Provide the [X, Y] coordinate of the cell's center where the given text is located.  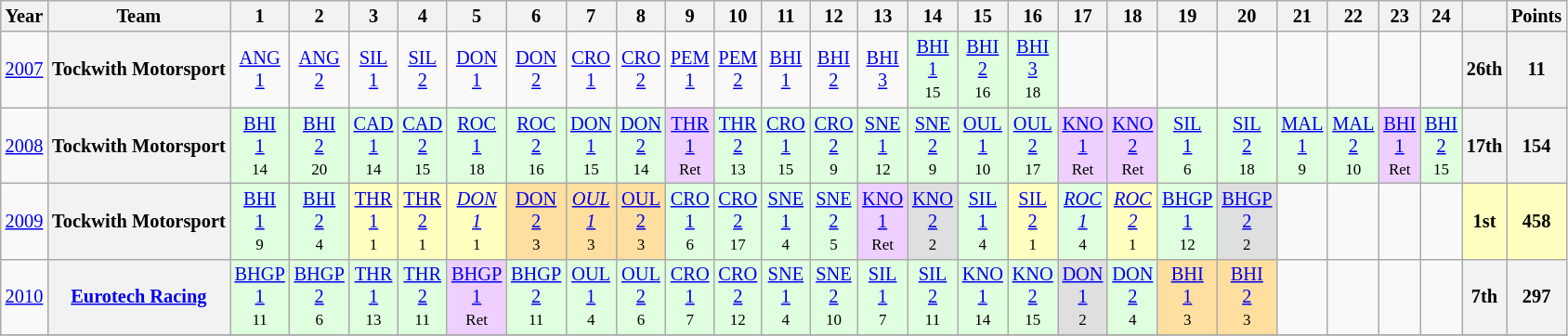
BHGP111 [260, 297]
THR1Ret [690, 146]
MAL210 [1352, 146]
DON12 [1083, 297]
26th [1484, 70]
1 [260, 16]
SIL17 [882, 297]
154 [1536, 146]
10 [738, 16]
DON11 [477, 221]
6 [536, 16]
Year [24, 16]
BHI2 [834, 70]
BHGP211 [536, 297]
OUL217 [1033, 146]
4 [422, 16]
9 [690, 16]
15 [983, 16]
DON2 [536, 70]
BHI216 [983, 70]
21 [1302, 16]
ANG1 [260, 70]
SIL1 [373, 70]
SIL21 [1033, 221]
1st [1484, 221]
MAL19 [1302, 146]
SNE29 [933, 146]
Team [138, 16]
BHI1 [786, 70]
14 [933, 16]
BHI215 [1442, 146]
OUL23 [641, 221]
OUL13 [591, 221]
BHI23 [1247, 297]
5 [477, 16]
SNE25 [834, 221]
19 [1187, 16]
17th [1484, 146]
OUL26 [641, 297]
BHI24 [320, 221]
8 [641, 16]
7th [1484, 297]
23 [1399, 16]
BHI13 [1187, 297]
BHI114 [260, 146]
DON1 [477, 70]
CRO29 [834, 146]
SIL14 [983, 221]
SNE210 [834, 297]
CRO16 [690, 221]
Points [1536, 16]
THR11 [373, 221]
CRO212 [738, 297]
DON23 [536, 221]
SIL218 [1247, 146]
CRO115 [786, 146]
THR213 [738, 146]
OUL14 [591, 297]
ROC14 [1083, 221]
BHI19 [260, 221]
BHI318 [1033, 70]
CAD114 [373, 146]
SIL16 [1187, 146]
CRO2 [641, 70]
2008 [24, 146]
PEM1 [690, 70]
BHGP112 [1187, 221]
BHI3 [882, 70]
THR21 [422, 221]
KNO2Ret [1132, 146]
BHGP22 [1247, 221]
BHI1Ret [1399, 146]
ROC21 [1132, 221]
17 [1083, 16]
7 [591, 16]
CRO1 [591, 70]
BHGP1Ret [477, 297]
BHI115 [933, 70]
2007 [24, 70]
KNO114 [983, 297]
2009 [24, 221]
SIL2 [422, 70]
13 [882, 16]
SIL211 [933, 297]
CRO217 [738, 221]
3 [373, 16]
458 [1536, 221]
ROC118 [477, 146]
KNO215 [1033, 297]
SNE112 [882, 146]
24 [1442, 16]
DON214 [641, 146]
DON115 [591, 146]
PEM2 [738, 70]
KNO22 [933, 221]
CAD215 [422, 146]
Eurotech Racing [138, 297]
THR211 [422, 297]
BHGP26 [320, 297]
22 [1352, 16]
BHI220 [320, 146]
CRO17 [690, 297]
297 [1536, 297]
16 [1033, 16]
12 [834, 16]
DON24 [1132, 297]
2 [320, 16]
THR113 [373, 297]
ANG2 [320, 70]
2010 [24, 297]
OUL110 [983, 146]
20 [1247, 16]
18 [1132, 16]
ROC216 [536, 146]
